Return [x, y] of the center of cell containing provided text 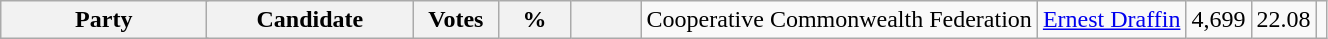
Votes [456, 20]
Party [104, 20]
22.08 [1284, 20]
4,699 [1218, 20]
Candidate [310, 20]
Cooperative Commonwealth Federation [839, 20]
Ernest Draffin [1112, 20]
% [534, 20]
